Return [X, Y] of the center of cell containing provided text 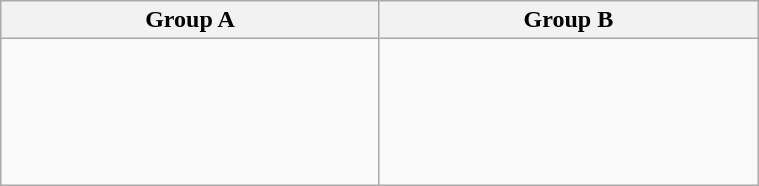
Group B [568, 20]
Group A [190, 20]
